From the cell containing the given text, extract its center point as [x, y] coordinate. 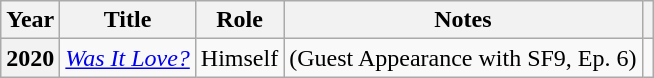
Title [128, 20]
Was It Love? [128, 58]
2020 [30, 58]
(Guest Appearance with SF9, Ep. 6) [463, 58]
Role [239, 20]
Year [30, 20]
Notes [463, 20]
Himself [239, 58]
